Detect which cell encompasses the target text, then output its (x, y) center coordinate. 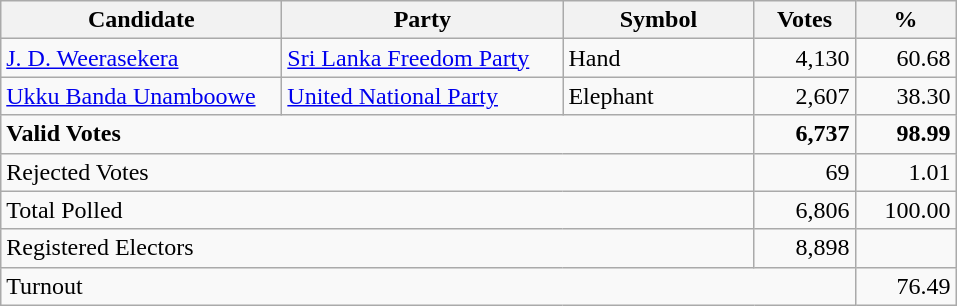
4,130 (804, 58)
Rejected Votes (378, 172)
Valid Votes (378, 134)
Hand (658, 58)
38.30 (906, 96)
8,898 (804, 248)
2,607 (804, 96)
Party (422, 20)
Turnout (428, 286)
% (906, 20)
J. D. Weerasekera (142, 58)
Sri Lanka Freedom Party (422, 58)
98.99 (906, 134)
69 (804, 172)
Candidate (142, 20)
Total Polled (378, 210)
Symbol (658, 20)
United National Party (422, 96)
Votes (804, 20)
60.68 (906, 58)
6,737 (804, 134)
1.01 (906, 172)
100.00 (906, 210)
Elephant (658, 96)
Registered Electors (378, 248)
76.49 (906, 286)
6,806 (804, 210)
Ukku Banda Unamboowe (142, 96)
